Pinpoint the cell where the given text exists, returning its [X, Y] midpoint coordinate. 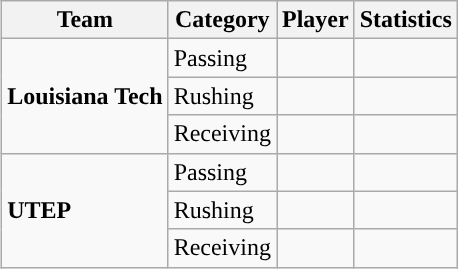
Louisiana Tech [85, 96]
Category [222, 20]
UTEP [85, 210]
Player [315, 20]
Statistics [406, 20]
Team [85, 20]
